Detect which cell encompasses the target text, then output its (x, y) center coordinate. 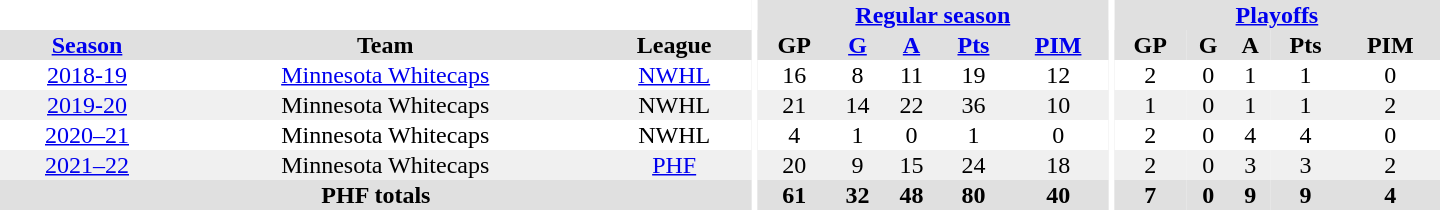
12 (1058, 75)
24 (973, 165)
14 (857, 105)
PHF (674, 165)
18 (1058, 165)
Regular season (933, 15)
22 (911, 105)
2021–22 (87, 165)
Playoffs (1277, 15)
10 (1058, 105)
15 (911, 165)
League (674, 45)
11 (911, 75)
Team (385, 45)
40 (1058, 195)
48 (911, 195)
20 (794, 165)
61 (794, 195)
PHF totals (376, 195)
8 (857, 75)
2019-20 (87, 105)
16 (794, 75)
2020–21 (87, 135)
32 (857, 195)
Season (87, 45)
19 (973, 75)
7 (1150, 195)
36 (973, 105)
80 (973, 195)
2018-19 (87, 75)
21 (794, 105)
